Return (x, y) of the center of cell containing provided text 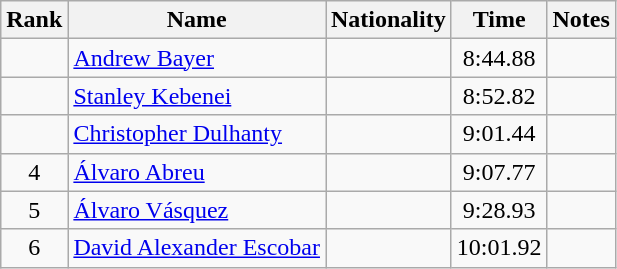
Nationality (389, 20)
9:28.93 (499, 210)
10:01.92 (499, 248)
Rank (34, 20)
Álvaro Vásquez (197, 210)
9:01.44 (499, 134)
4 (34, 172)
Notes (581, 20)
8:52.82 (499, 96)
9:07.77 (499, 172)
Christopher Dulhanty (197, 134)
8:44.88 (499, 58)
Time (499, 20)
Andrew Bayer (197, 58)
6 (34, 248)
5 (34, 210)
David Alexander Escobar (197, 248)
Álvaro Abreu (197, 172)
Name (197, 20)
Stanley Kebenei (197, 96)
